Output the (x, y) coordinate of the center of the cell containing the given text.  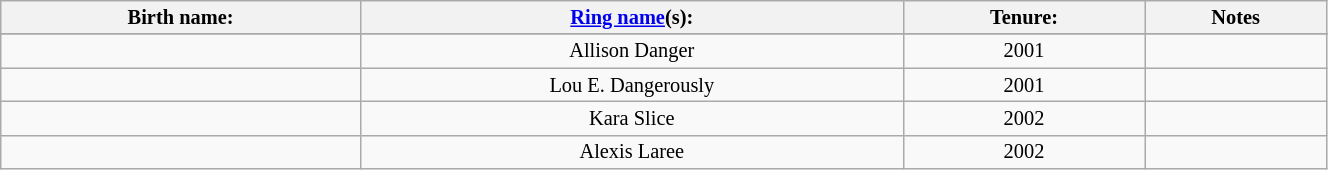
Allison Danger (632, 51)
Lou E. Dangerously (632, 85)
Notes (1236, 17)
Ring name(s): (632, 17)
Birth name: (181, 17)
Kara Slice (632, 118)
Tenure: (1024, 17)
Alexis Laree (632, 152)
